For the text-containing cell, return its midpoint in [X, Y] coordinate format. 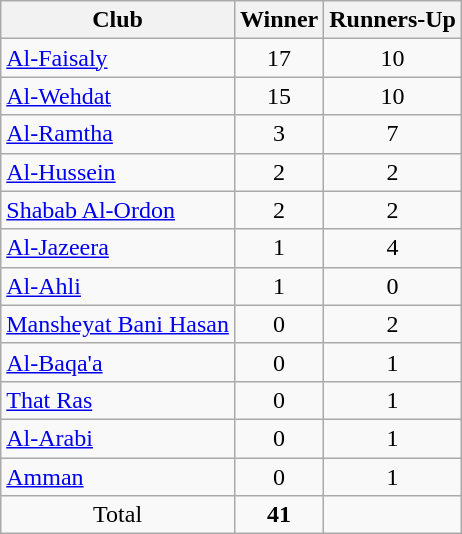
3 [278, 134]
Al-Arabi [118, 438]
Winner [278, 20]
17 [278, 58]
Shabab Al-Ordon [118, 210]
41 [278, 515]
Al-Jazeera [118, 248]
That Ras [118, 400]
Runners-Up [393, 20]
Club [118, 20]
Total [118, 515]
Al-Ramtha [118, 134]
15 [278, 96]
Al-Ahli [118, 286]
7 [393, 134]
4 [393, 248]
Al-Faisaly [118, 58]
Al-Baqa'a [118, 362]
Mansheyat Bani Hasan [118, 324]
Amman [118, 477]
Al-Hussein [118, 172]
Al-Wehdat [118, 96]
